For the text-containing cell, return its midpoint in [X, Y] coordinate format. 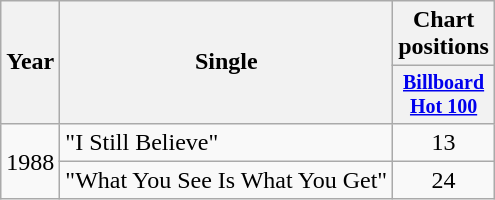
Year [30, 62]
Billboard Hot 100 [444, 94]
24 [444, 180]
Single [226, 62]
"I Still Believe" [226, 142]
13 [444, 142]
1988 [30, 161]
Chart positions [444, 34]
"What You See Is What You Get" [226, 180]
